Capture the cell that displays the provided text and extract its (X, Y) central coordinate. 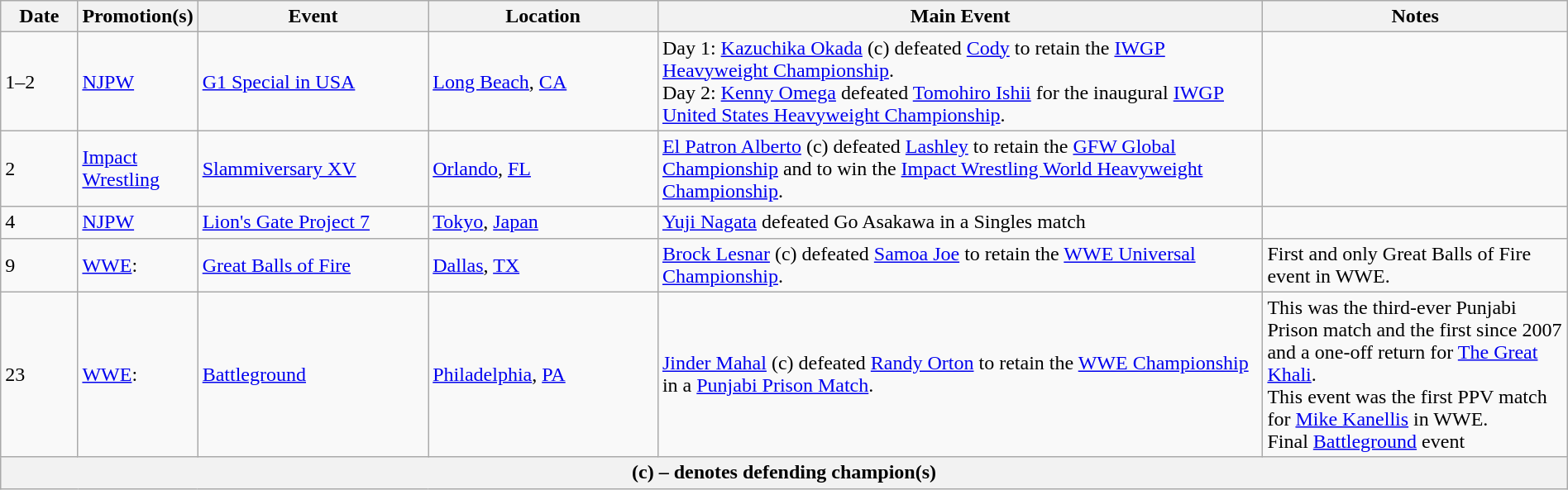
Impact Wrestling (137, 169)
Tokyo, Japan (543, 222)
Date (40, 17)
Orlando, FL (543, 169)
Jinder Mahal (c) defeated Randy Orton to retain the WWE Championship in a Punjabi Prison Match. (960, 374)
1–2 (40, 81)
Lion's Gate Project 7 (313, 222)
Main Event (960, 17)
Great Balls of Fire (313, 264)
2 (40, 169)
Brock Lesnar (c) defeated Samoa Joe to retain the WWE Universal Championship. (960, 264)
Event (313, 17)
First and only Great Balls of Fire event in WWE. (1415, 264)
Long Beach, CA (543, 81)
Promotion(s) (137, 17)
G1 Special in USA (313, 81)
Battleground (313, 374)
El Patron Alberto (c) defeated Lashley to retain the GFW Global Championship and to win the Impact Wrestling World Heavyweight Championship. (960, 169)
Slammiversary XV (313, 169)
Notes (1415, 17)
4 (40, 222)
9 (40, 264)
Location (543, 17)
23 (40, 374)
Dallas, TX (543, 264)
(c) – denotes defending champion(s) (784, 473)
Philadelphia, PA (543, 374)
Yuji Nagata defeated Go Asakawa in a Singles match (960, 222)
